Return [X, Y] of the center of cell containing provided text 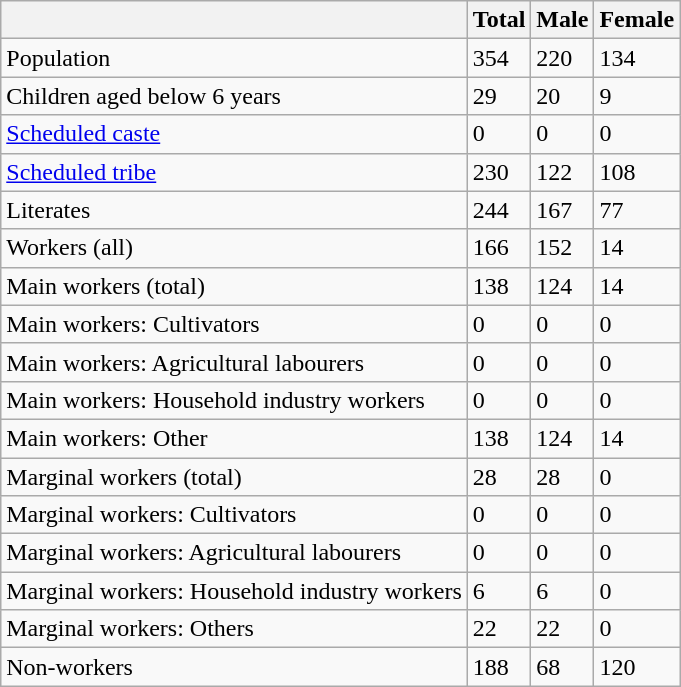
Marginal workers: Others [234, 629]
Total [499, 20]
134 [637, 58]
122 [562, 172]
354 [499, 58]
68 [562, 667]
Female [637, 20]
188 [499, 667]
Marginal workers (total) [234, 477]
Marginal workers: Agricultural labourers [234, 553]
220 [562, 58]
108 [637, 172]
29 [499, 96]
77 [637, 210]
9 [637, 96]
Scheduled caste [234, 134]
230 [499, 172]
Marginal workers: Cultivators [234, 515]
Population [234, 58]
Main workers: Other [234, 438]
167 [562, 210]
Main workers: Cultivators [234, 324]
Literates [234, 210]
120 [637, 667]
166 [499, 248]
244 [499, 210]
Children aged below 6 years [234, 96]
Non-workers [234, 667]
Main workers (total) [234, 286]
20 [562, 96]
Main workers: Household industry workers [234, 400]
Male [562, 20]
152 [562, 248]
Workers (all) [234, 248]
Scheduled tribe [234, 172]
Main workers: Agricultural labourers [234, 362]
Marginal workers: Household industry workers [234, 591]
